Output the [x, y] coordinate of the center of the cell containing the given text.  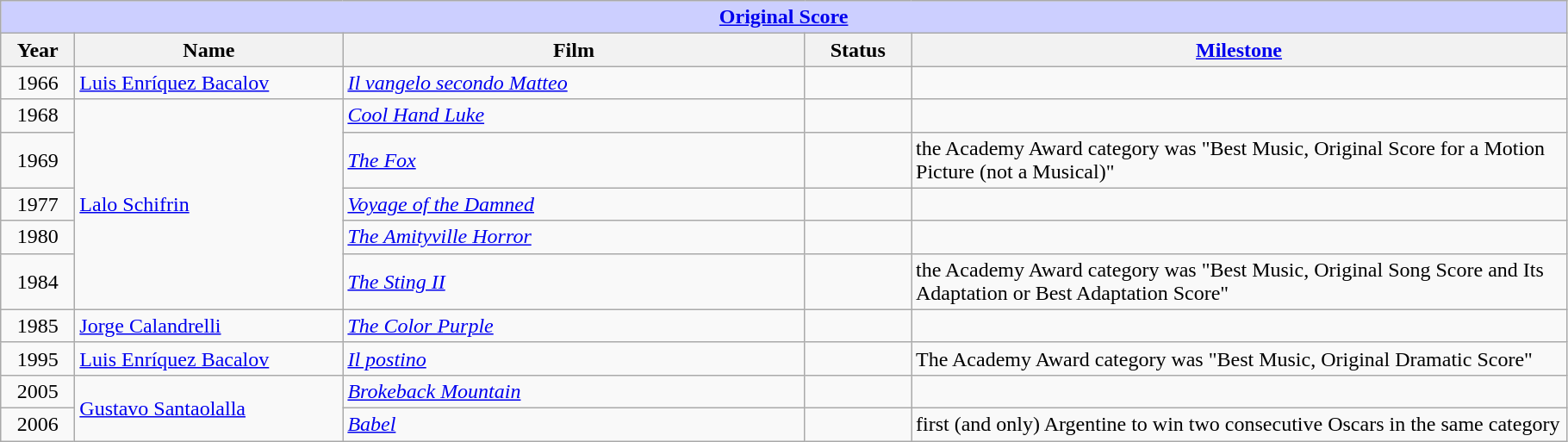
2006 [38, 424]
Brokeback Mountain [574, 391]
The Sting II [574, 281]
Il postino [574, 358]
2005 [38, 391]
1984 [38, 281]
1985 [38, 326]
the Academy Award category was "Best Music, Original Song Score and Its Adaptation or Best Adaptation Score" [1239, 281]
Name [208, 50]
The Fox [574, 160]
The Amityville Horror [574, 237]
1977 [38, 204]
Jorge Calandrelli [208, 326]
1995 [38, 358]
Lalo Schifrin [208, 204]
Film [574, 50]
The Color Purple [574, 326]
Status [858, 50]
Gustavo Santaolalla [208, 408]
Babel [574, 424]
1968 [38, 115]
Voyage of the Damned [574, 204]
The Academy Award category was "Best Music, Original Dramatic Score" [1239, 358]
Original Score [784, 17]
Il vangelo secondo Matteo [574, 83]
Year [38, 50]
1966 [38, 83]
1980 [38, 237]
Cool Hand Luke [574, 115]
the Academy Award category was "Best Music, Original Score for a Motion Picture (not a Musical)" [1239, 160]
1969 [38, 160]
Milestone [1239, 50]
first (and only) Argentine to win two consecutive Oscars in the same category [1239, 424]
